Return the (X, Y) coordinate for the center point of the cell that contains the specified text.  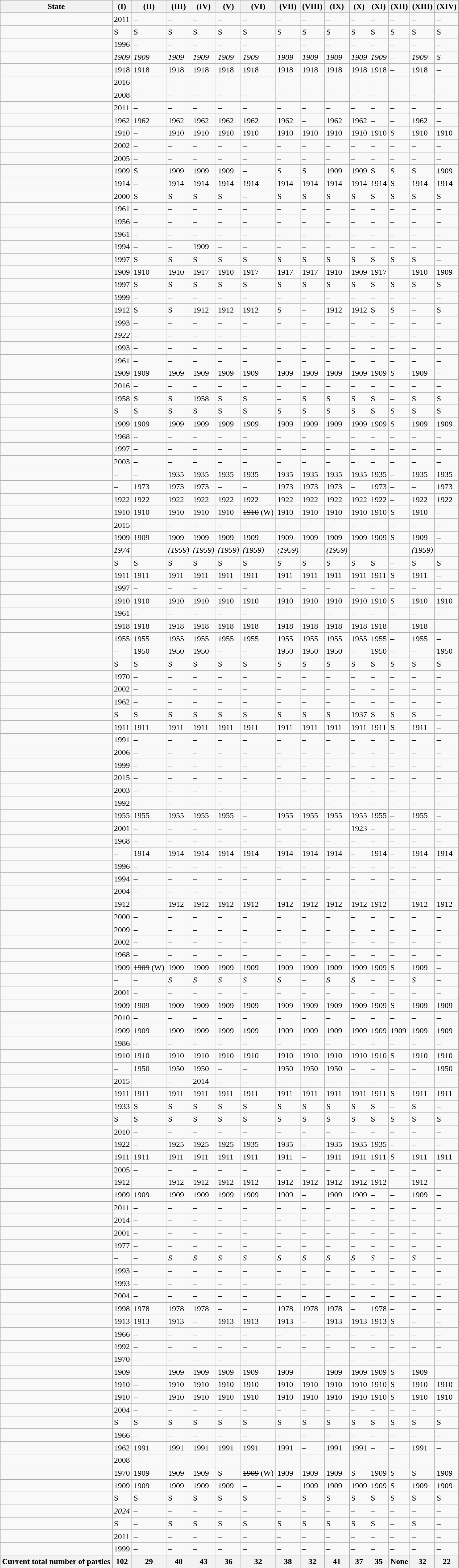
1998 (122, 1309)
36 (229, 1561)
2024 (122, 1511)
1956 (122, 222)
(X) (359, 7)
(XI) (379, 7)
(XII) (399, 7)
41 (337, 1561)
Current total number of parties (56, 1561)
(II) (149, 7)
29 (149, 1561)
(VI) (258, 7)
1986 (122, 1043)
43 (203, 1561)
(XIII) (422, 7)
(I) (122, 7)
40 (179, 1561)
(VIII) (312, 7)
(XIV) (446, 7)
1923 (359, 828)
(IX) (337, 7)
102 (122, 1561)
(VII) (288, 7)
38 (288, 1561)
37 (359, 1561)
None (399, 1561)
35 (379, 1561)
1977 (122, 1245)
2006 (122, 752)
(IV) (203, 7)
2009 (122, 929)
(III) (179, 7)
1910 (W) (258, 512)
1937 (359, 714)
(V) (229, 7)
22 (446, 1561)
1974 (122, 550)
1933 (122, 1106)
State (56, 7)
